Extract the (X, Y) coordinate from the center of the cell holding the provided text.  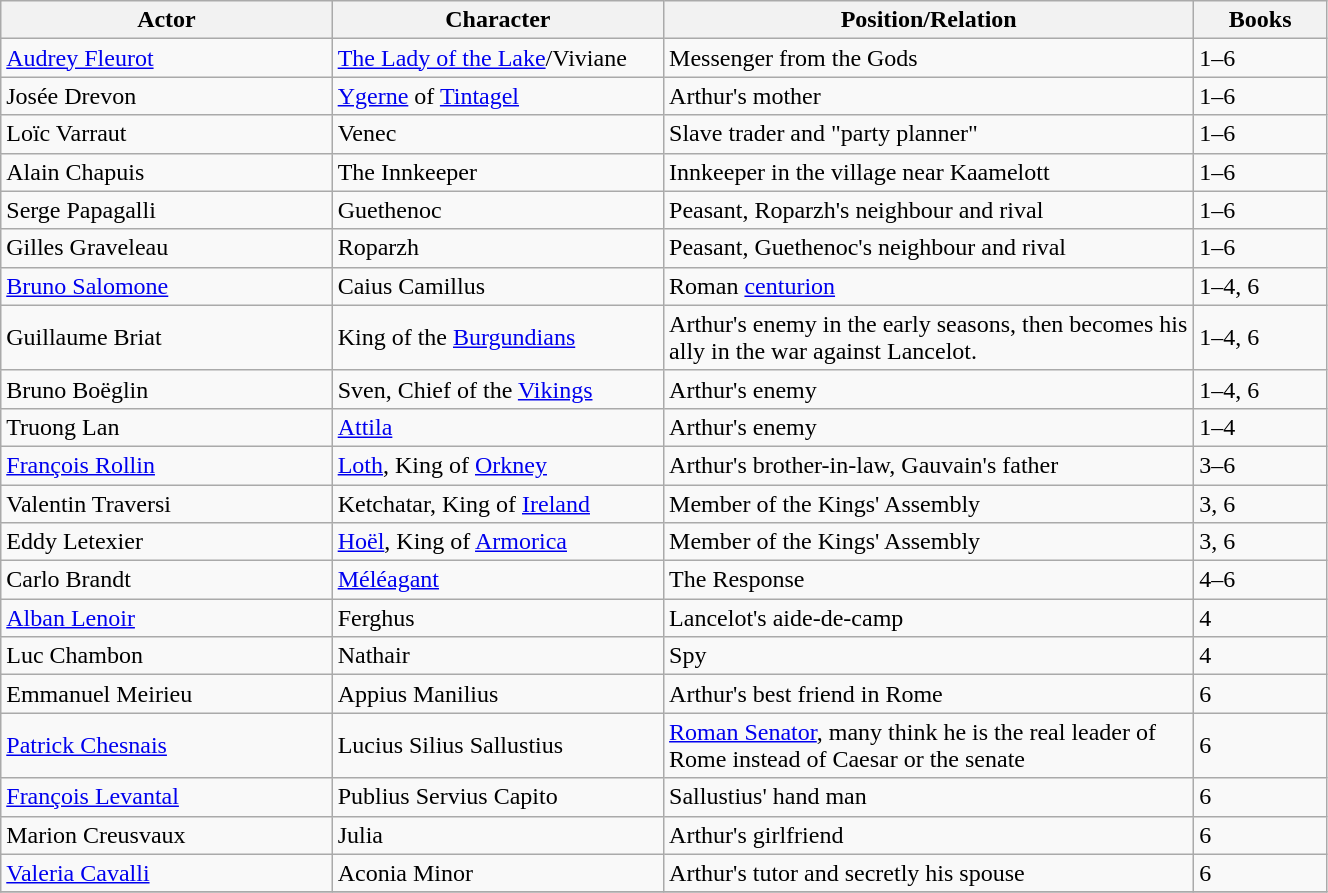
Roparzh (498, 248)
Innkeeper in the village near Kaamelott (929, 172)
3–6 (1260, 465)
Eddy Letexier (166, 542)
Arthur's mother (929, 96)
Serge Papagalli (166, 210)
King of the Burgundians (498, 338)
Audrey Fleurot (166, 58)
Patrick Chesnais (166, 746)
Character (498, 20)
1–4 (1260, 427)
Arthur's best friend in Rome (929, 694)
Ketchatar, King of Ireland (498, 503)
Ygerne of Tintagel (498, 96)
Publius Servius Capito (498, 797)
Arthur's tutor and secretly his spouse (929, 873)
Valeria Cavalli (166, 873)
Valentin Traversi (166, 503)
The Lady of the Lake/Viviane (498, 58)
Marion Creusvaux (166, 835)
Messenger from the Gods (929, 58)
Alain Chapuis (166, 172)
Sallustius' hand man (929, 797)
François Rollin (166, 465)
Attila (498, 427)
Appius Manilius (498, 694)
Julia (498, 835)
Guethenoc (498, 210)
Arthur's girlfriend (929, 835)
Sven, Chief of the Vikings (498, 389)
Bruno Boëglin (166, 389)
Aconia Minor (498, 873)
The Innkeeper (498, 172)
Peasant, Guethenoc's neighbour and rival (929, 248)
Books (1260, 20)
Emmanuel Meirieu (166, 694)
François Levantal (166, 797)
Ferghus (498, 618)
Arthur's brother-in-law, Gauvain's father (929, 465)
Truong Lan (166, 427)
The Response (929, 580)
Loth, King of Orkney (498, 465)
Peasant, Roparzh's neighbour and rival (929, 210)
Slave trader and "party planner" (929, 134)
Carlo Brandt (166, 580)
4–6 (1260, 580)
Loïc Varraut (166, 134)
Josée Drevon (166, 96)
Luc Chambon (166, 656)
Caius Camillus (498, 286)
Bruno Salomone (166, 286)
Guillaume Briat (166, 338)
Hoël, King of Armorica (498, 542)
Actor (166, 20)
Alban Lenoir (166, 618)
Lancelot's aide-de-camp (929, 618)
Roman Senator, many think he is the real leader of Rome instead of Caesar or the senate (929, 746)
Gilles Graveleau (166, 248)
Roman centurion (929, 286)
Spy (929, 656)
Méléagant (498, 580)
Venec (498, 134)
Arthur's enemy in the early seasons, then becomes his ally in the war against Lancelot. (929, 338)
Position/Relation (929, 20)
Nathair (498, 656)
Lucius Silius Sallustius (498, 746)
